For the text-containing cell, return its midpoint in (X, Y) coordinate format. 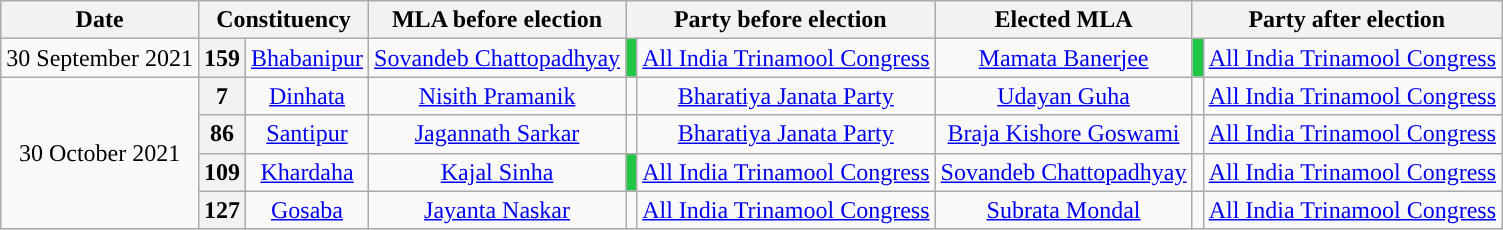
86 (222, 134)
Party before election (780, 20)
109 (222, 172)
Kajal Sinha (498, 172)
Khardaha (308, 172)
Bhabanipur (308, 58)
7 (222, 96)
Date (100, 20)
30 September 2021 (100, 58)
127 (222, 210)
Subrata Mondal (1064, 210)
30 October 2021 (100, 153)
Elected MLA (1064, 20)
Mamata Banerjee (1064, 58)
Santipur (308, 134)
Gosaba (308, 210)
Jagannath Sarkar (498, 134)
Party after election (1346, 20)
Jayanta Naskar (498, 210)
Constituency (283, 20)
Udayan Guha (1064, 96)
MLA before election (498, 20)
Dinhata (308, 96)
Braja Kishore Goswami (1064, 134)
159 (222, 58)
Nisith Pramanik (498, 96)
